Output the [X, Y] coordinate of the center of the cell containing the given text.  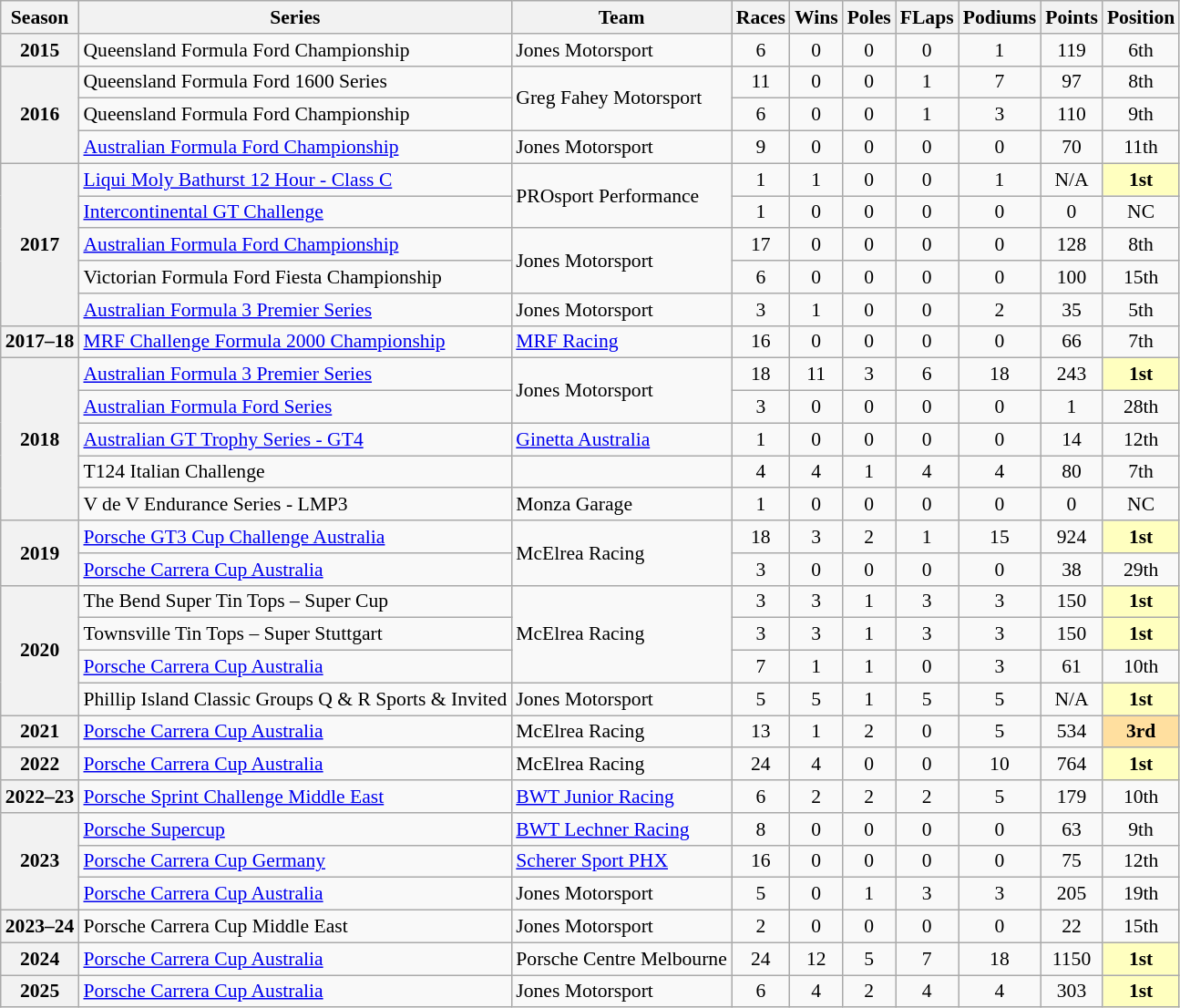
9 [761, 148]
BWT Lechner Racing [621, 829]
61 [1072, 667]
80 [1072, 472]
179 [1072, 797]
Porsche Carrera Cup Middle East [295, 927]
243 [1072, 375]
100 [1072, 277]
28th [1141, 407]
12 [816, 959]
Poles [869, 17]
Liqui Moly Bathurst 12 Hour - Class C [295, 180]
35 [1072, 310]
119 [1072, 50]
2018 [40, 439]
Townsville Tin Tops – Super Stuttgart [295, 634]
Series [295, 17]
2024 [40, 959]
2017–18 [40, 342]
70 [1072, 148]
Season [40, 17]
T124 Italian Challenge [295, 472]
2022–23 [40, 797]
15 [1000, 537]
2023–24 [40, 927]
2020 [40, 650]
Position [1141, 17]
2016 [40, 115]
3rd [1141, 732]
Porsche Carrera Cup Germany [295, 861]
66 [1072, 342]
Porsche Centre Melbourne [621, 959]
Queensland Formula Ford 1600 Series [295, 82]
924 [1072, 537]
110 [1072, 115]
38 [1072, 570]
BWT Junior Racing [621, 797]
PROsport Performance [621, 195]
Porsche GT3 Cup Challenge Australia [295, 537]
Phillip Island Classic Groups Q & R Sports & Invited [295, 699]
Wins [816, 17]
Monza Garage [621, 505]
11th [1141, 148]
128 [1072, 245]
Victorian Formula Ford Fiesta Championship [295, 277]
2017 [40, 244]
2015 [40, 50]
Races [761, 17]
2023 [40, 862]
2022 [40, 765]
5th [1141, 310]
19th [1141, 894]
MRF Racing [621, 342]
Points [1072, 17]
29th [1141, 570]
Ginetta Australia [621, 439]
303 [1072, 992]
Porsche Supercup [295, 829]
8 [761, 829]
Podiums [1000, 17]
17 [761, 245]
2025 [40, 992]
2021 [40, 732]
22 [1072, 927]
13 [761, 732]
97 [1072, 82]
764 [1072, 765]
63 [1072, 829]
Scherer Sport PHX [621, 861]
6th [1141, 50]
10 [1000, 765]
534 [1072, 732]
Intercontinental GT Challenge [295, 212]
14 [1072, 439]
The Bend Super Tin Tops – Super Cup [295, 602]
FLaps [928, 17]
V de V Endurance Series - LMP3 [295, 505]
75 [1072, 861]
MRF Challenge Formula 2000 Championship [295, 342]
205 [1072, 894]
Porsche Sprint Challenge Middle East [295, 797]
2019 [40, 552]
Team [621, 17]
Australian GT Trophy Series - GT4 [295, 439]
Greg Fahey Motorsport [621, 98]
1150 [1072, 959]
Australian Formula Ford Series [295, 407]
